Search for the cell housing the specified text and yield its [X, Y] center coordinate. 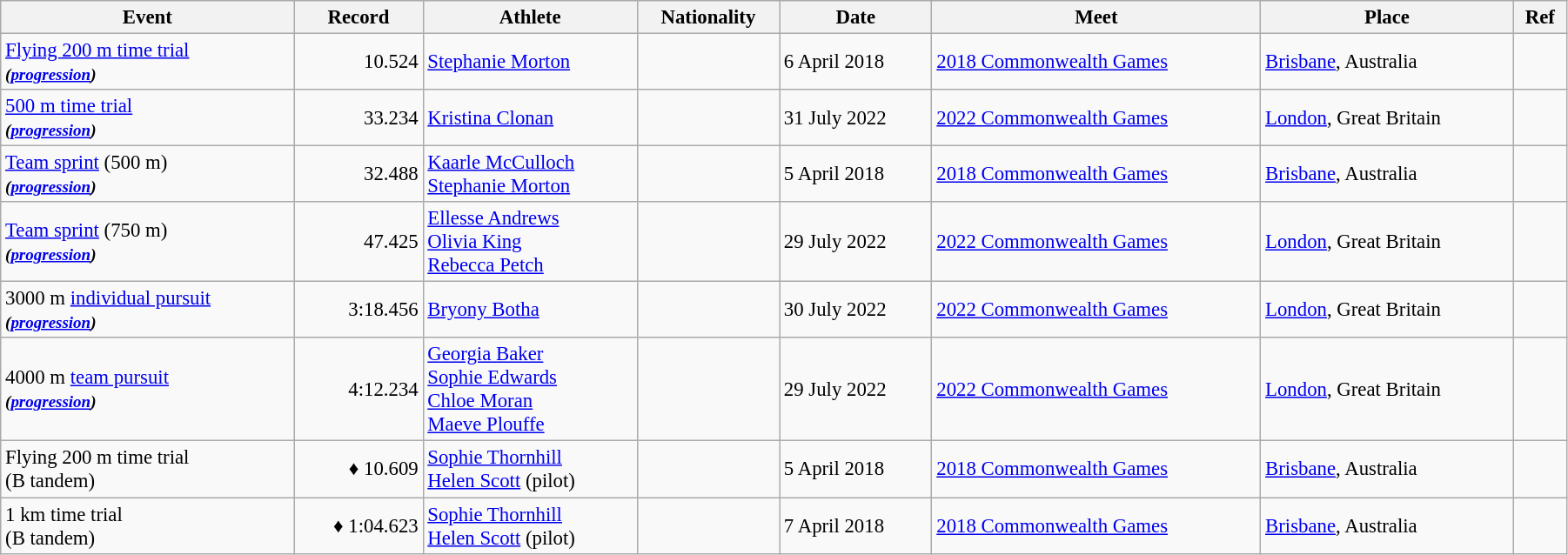
Bryony Botha [530, 310]
Team sprint (500 m) (progression) [148, 174]
31 July 2022 [856, 118]
Team sprint (750 m) (progression) [148, 242]
32.488 [358, 174]
Kaarle McCullochStephanie Morton [530, 174]
Ref [1540, 17]
500 m time trial (progression) [148, 118]
Nationality [708, 17]
3:18.456 [358, 310]
33.234 [358, 118]
Athlete [530, 17]
Kristina Clonan [530, 118]
7 April 2018 [856, 525]
Stephanie Morton [530, 63]
1 km time trial(B tandem) [148, 525]
4:12.234 [358, 390]
4000 m team pursuit (progression) [148, 390]
Georgia BakerSophie EdwardsChloe MoranMaeve Plouffe [530, 390]
Date [856, 17]
Flying 200 m time trial (progression) [148, 63]
10.524 [358, 63]
♦ 10.609 [358, 470]
Ellesse AndrewsOlivia KingRebecca Petch [530, 242]
Record [358, 17]
6 April 2018 [856, 63]
Flying 200 m time trial(B tandem) [148, 470]
♦ 1:04.623 [358, 525]
3000 m individual pursuit (progression) [148, 310]
Event [148, 17]
30 July 2022 [856, 310]
Place [1387, 17]
Meet [1096, 17]
47.425 [358, 242]
